Provide the (X, Y) coordinate of the cell's center where the given text is located.  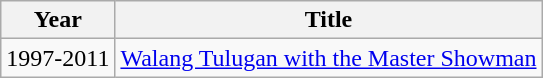
Walang Tulugan with the Master Showman (328, 58)
1997-2011 (58, 58)
Title (328, 20)
Year (58, 20)
